Pinpoint the cell where the given text exists, returning its [x, y] midpoint coordinate. 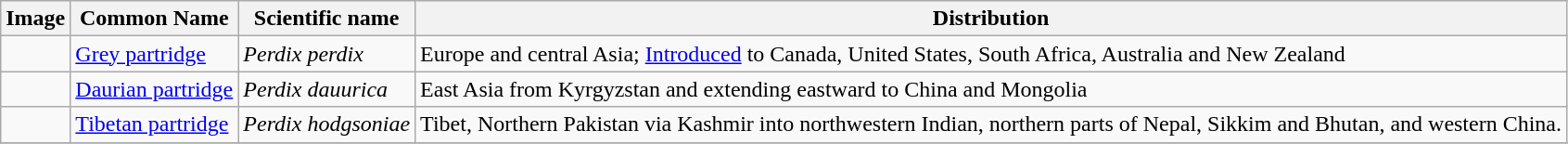
Perdix hodgsoniae [326, 124]
Tibetan partridge [154, 124]
Scientific name [326, 19]
Tibet, Northern Pakistan via Kashmir into northwestern Indian, northern parts of Nepal, Sikkim and Bhutan, and western China. [991, 124]
Common Name [154, 19]
Perdix dauurica [326, 89]
East Asia from Kyrgyzstan and extending eastward to China and Mongolia [991, 89]
Europe and central Asia; Introduced to Canada, United States, South Africa, Australia and New Zealand [991, 54]
Daurian partridge [154, 89]
Grey partridge [154, 54]
Perdix perdix [326, 54]
Image [35, 19]
Distribution [991, 19]
